Return (x, y) of the center of cell containing provided text 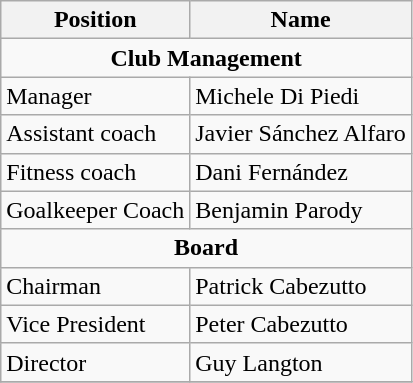
Fitness coach (96, 172)
Name (301, 20)
Goalkeeper Coach (96, 210)
Javier Sánchez Alfaro (301, 134)
Dani Fernández (301, 172)
Chairman (96, 286)
Position (96, 20)
Patrick Cabezutto (301, 286)
Peter Cabezutto (301, 324)
Club Management (206, 58)
Assistant coach (96, 134)
Benjamin Parody (301, 210)
Michele Di Piedi (301, 96)
Director (96, 362)
Manager (96, 96)
Board (206, 248)
Vice President (96, 324)
Guy Langton (301, 362)
